Locate the cell with the specified text and output its [X, Y] center coordinate. 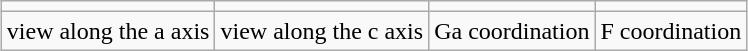
view along the a axis [108, 31]
view along the c axis [322, 31]
F coordination [671, 31]
Ga coordination [512, 31]
